Capture the cell that displays the provided text and extract its (X, Y) central coordinate. 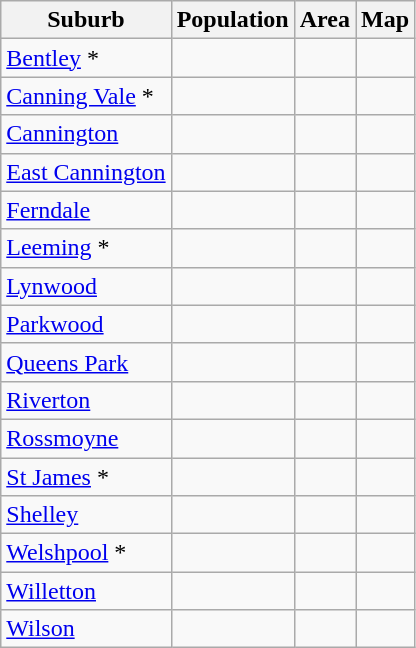
Riverton (86, 400)
St James * (86, 477)
Willetton (86, 591)
Welshpool * (86, 553)
Rossmoyne (86, 438)
Map (386, 20)
Lynwood (86, 286)
Leeming * (86, 248)
Area (324, 20)
Ferndale (86, 210)
Cannington (86, 134)
Canning Vale * (86, 96)
Parkwood (86, 324)
Wilson (86, 629)
East Cannington (86, 172)
Shelley (86, 515)
Queens Park (86, 362)
Population (232, 20)
Suburb (86, 20)
Bentley * (86, 58)
